Output the (x, y) coordinate of the center of the cell containing the given text.  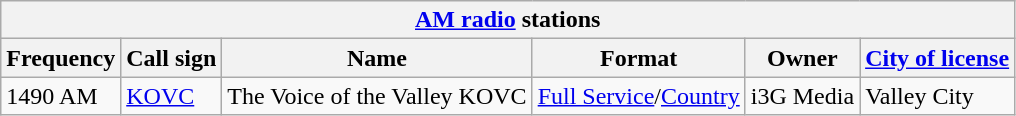
Call sign (172, 58)
Valley City (938, 96)
City of license (938, 58)
AM radio stations (508, 20)
Frequency (61, 58)
The Voice of the Valley KOVC (377, 96)
Format (638, 58)
KOVC (172, 96)
Full Service/Country (638, 96)
1490 AM (61, 96)
Name (377, 58)
Owner (802, 58)
i3G Media (802, 96)
